Find where the given text appears and provide that cell's center as (x, y) coordinate. 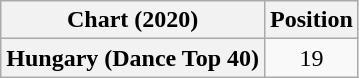
Hungary (Dance Top 40) (133, 58)
Chart (2020) (133, 20)
Position (312, 20)
19 (312, 58)
